Locate the cell with the specified text and output its [X, Y] center coordinate. 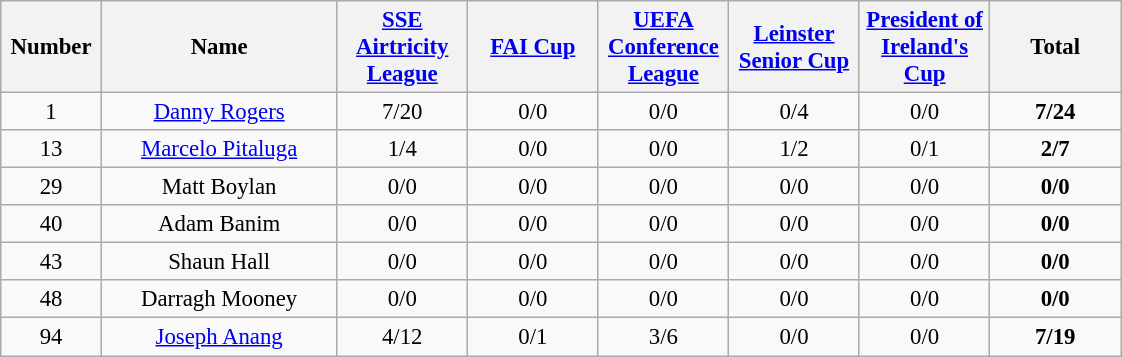
1/2 [794, 149]
Number [52, 47]
Shaun Hall [219, 262]
1/4 [402, 149]
UEFA Conference League [664, 47]
7/24 [1056, 112]
3/6 [664, 337]
48 [52, 299]
13 [52, 149]
SSE Airtricity League [402, 47]
7/20 [402, 112]
Joseph Anang [219, 337]
Danny Rogers [219, 112]
94 [52, 337]
Darragh Mooney [219, 299]
Marcelo Pitaluga [219, 149]
Matt Boylan [219, 187]
Name [219, 47]
29 [52, 187]
Total [1056, 47]
Adam Banim [219, 224]
2/7 [1056, 149]
40 [52, 224]
7/19 [1056, 337]
1 [52, 112]
4/12 [402, 337]
0/4 [794, 112]
FAI Cup [534, 47]
President of Ireland's Cup [924, 47]
Leinster Senior Cup [794, 47]
43 [52, 262]
